Search for the cell housing the specified text and yield its [x, y] center coordinate. 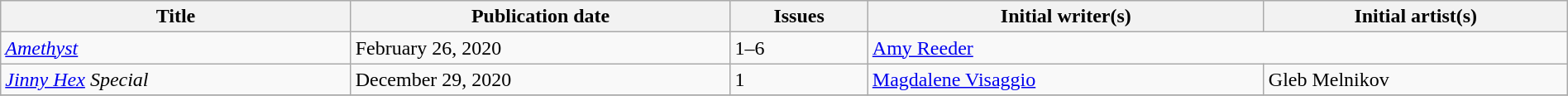
Initial artist(s) [1416, 17]
Issues [799, 17]
Initial writer(s) [1065, 17]
Title [175, 17]
Gleb Melnikov [1416, 79]
February 26, 2020 [541, 48]
December 29, 2020 [541, 79]
1 [799, 79]
Amethyst [175, 48]
Publication date [541, 17]
1–6 [799, 48]
Amy Reeder [1217, 48]
Jinny Hex Special [175, 79]
Magdalene Visaggio [1065, 79]
